Detect which cell encompasses the target text, then output its (X, Y) center coordinate. 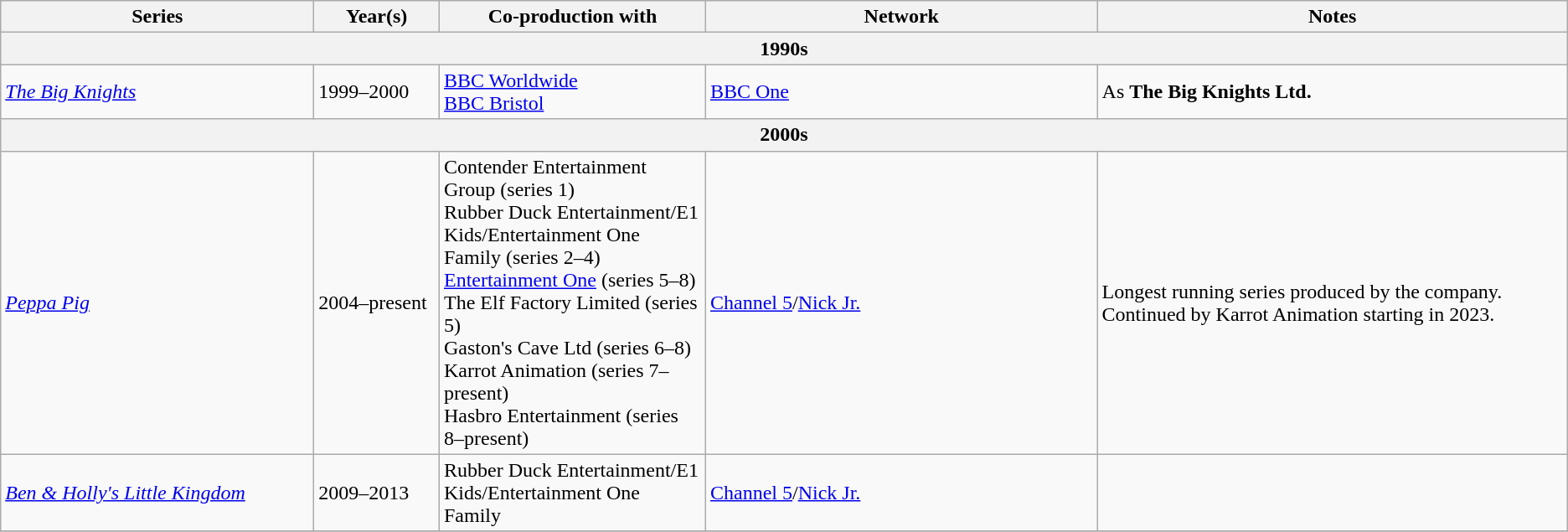
BBC One (901, 92)
The Big Knights (157, 92)
As The Big Knights Ltd. (1332, 92)
Rubber Duck Entertainment/E1 Kids/Entertainment One Family (572, 493)
2004–present (377, 302)
Year(s) (377, 17)
2009–2013 (377, 493)
2000s (784, 135)
1999–2000 (377, 92)
BBC WorldwideBBC Bristol (572, 92)
Network (901, 17)
Longest running series produced by the company. Continued by Karrot Animation starting in 2023. (1332, 302)
Series (157, 17)
Notes (1332, 17)
Peppa Pig (157, 302)
1990s (784, 49)
Ben & Holly's Little Kingdom (157, 493)
Co-production with (572, 17)
